Find where the given text appears and provide that cell's center as [x, y] coordinate. 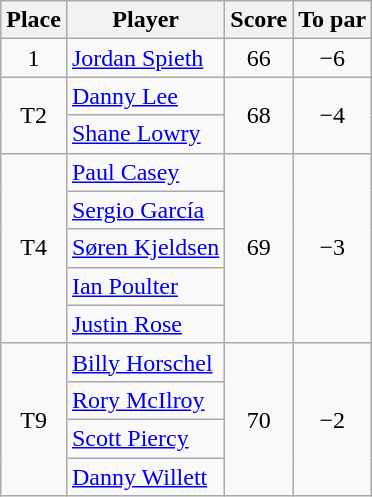
Danny Willett [145, 477]
66 [259, 58]
Paul Casey [145, 172]
Ian Poulter [145, 286]
−4 [332, 115]
Scott Piercy [145, 438]
T9 [34, 419]
Billy Horschel [145, 362]
Jordan Spieth [145, 58]
To par [332, 20]
Place [34, 20]
−2 [332, 419]
Sergio García [145, 210]
Justin Rose [145, 324]
Shane Lowry [145, 134]
T2 [34, 115]
1 [34, 58]
−6 [332, 58]
Søren Kjeldsen [145, 248]
−3 [332, 248]
Danny Lee [145, 96]
68 [259, 115]
Rory McIlroy [145, 400]
Player [145, 20]
T4 [34, 248]
Score [259, 20]
69 [259, 248]
70 [259, 419]
